Return [X, Y] of the center of cell containing provided text 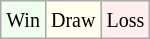
Loss [126, 20]
Draw [72, 20]
Win [24, 20]
